Determine the (x, y) coordinate at the center of the cell enclosing the given text.  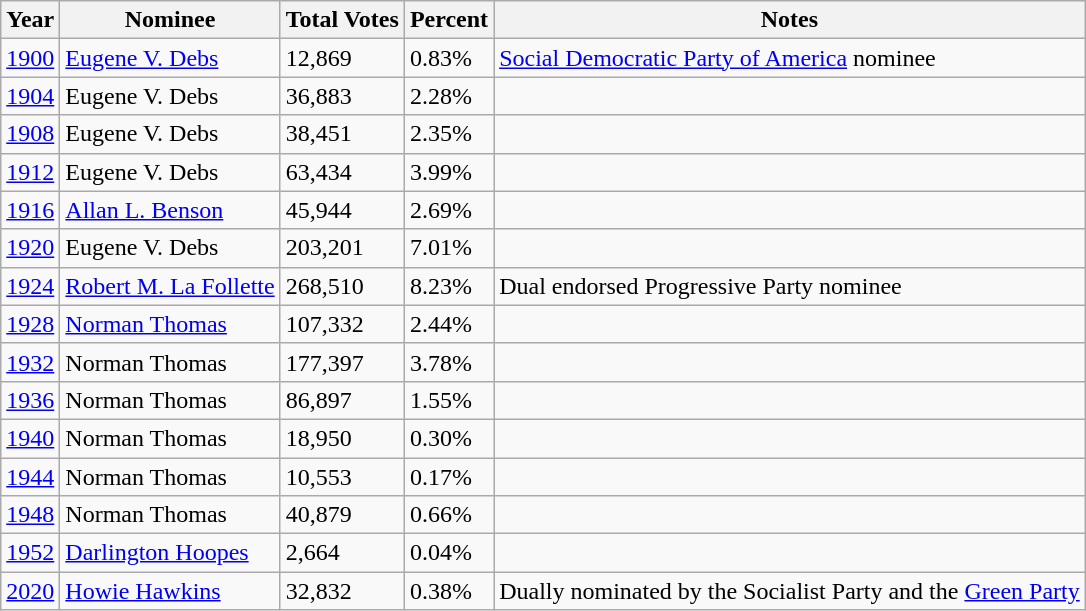
203,201 (342, 248)
1.55% (448, 400)
2.44% (448, 324)
268,510 (342, 286)
Percent (448, 20)
1944 (30, 477)
2020 (30, 591)
Dual endorsed Progressive Party nominee (790, 286)
Total Votes (342, 20)
18,950 (342, 438)
8.23% (448, 286)
0.66% (448, 515)
1908 (30, 134)
63,434 (342, 172)
Nominee (170, 20)
1928 (30, 324)
1948 (30, 515)
7.01% (448, 248)
1940 (30, 438)
1904 (30, 96)
1912 (30, 172)
32,832 (342, 591)
107,332 (342, 324)
86,897 (342, 400)
Darlington Hoopes (170, 553)
1920 (30, 248)
0.17% (448, 477)
1900 (30, 58)
1916 (30, 210)
Howie Hawkins (170, 591)
Year (30, 20)
0.38% (448, 591)
1924 (30, 286)
2,664 (342, 553)
1936 (30, 400)
36,883 (342, 96)
3.99% (448, 172)
0.83% (448, 58)
1932 (30, 362)
3.78% (448, 362)
12,869 (342, 58)
2.35% (448, 134)
2.69% (448, 210)
1952 (30, 553)
Notes (790, 20)
40,879 (342, 515)
0.30% (448, 438)
45,944 (342, 210)
Dually nominated by the Socialist Party and the Green Party (790, 591)
Allan L. Benson (170, 210)
38,451 (342, 134)
Robert M. La Follette (170, 286)
177,397 (342, 362)
0.04% (448, 553)
10,553 (342, 477)
2.28% (448, 96)
Social Democratic Party of America nominee (790, 58)
